Find where the given text appears and provide that cell's center as (X, Y) coordinate. 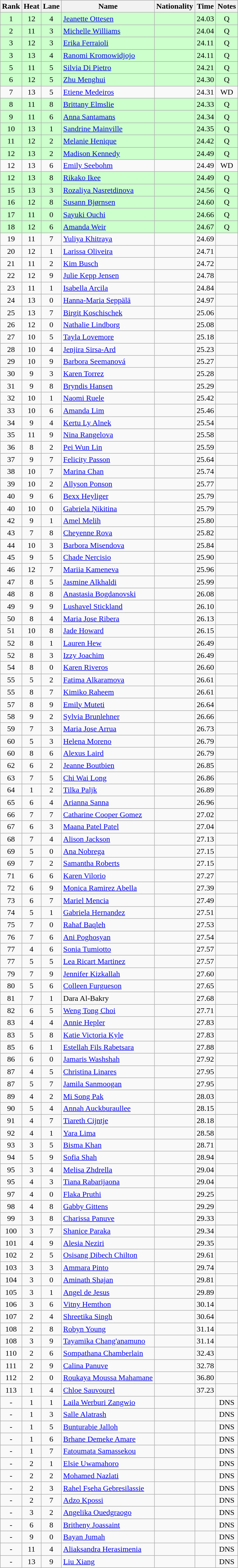
105 (11, 1292)
34 (11, 423)
Rozaliya Nasretdinova (108, 190)
Angel de Jesus (108, 1292)
Catharine Cooper Gomez (108, 815)
Dara Al-Bakry (108, 998)
29.74 (206, 1268)
106 (11, 1304)
Sandrine Mainville (108, 129)
36.80 (206, 1378)
Lane (51, 6)
72 (11, 888)
97 (11, 1194)
Rank (11, 6)
Felicity Passon (108, 459)
25.82 (206, 533)
36 (11, 447)
Amanda Weir (108, 227)
85 (11, 1047)
29 (11, 362)
29.35 (206, 1243)
Nina Rangelova (108, 435)
Charissa Panuve (108, 1219)
91 (11, 1121)
49 (11, 606)
24.78 (206, 276)
Gabriela Hernandez (108, 912)
68 (11, 839)
54 (11, 668)
Christina Linares (108, 1072)
Pei Wun Lin (108, 447)
Brhane Demeke Amare (108, 1439)
25.99 (206, 582)
43 (11, 533)
57 (11, 704)
29.25 (206, 1194)
76 (11, 937)
42 (11, 521)
113 (11, 1390)
Britheny Joassaint (108, 1525)
25 (11, 312)
Mohamed Nazlati (108, 1476)
30 (11, 374)
24.56 (206, 190)
23 (11, 288)
28.58 (206, 1133)
Naomi Ruele (108, 398)
25.59 (206, 447)
45 (11, 558)
25.54 (206, 423)
Yara Lima (108, 1133)
Helena Moreno (108, 741)
73 (11, 900)
Melisa Zhdrella (108, 1170)
Zhu Menghui (108, 80)
Elsie Uwamahoro (108, 1463)
33 (11, 410)
26.64 (206, 704)
Sompathana Chamberlain (108, 1353)
Colleen Furgueson (108, 986)
25.06 (206, 312)
Jamaris Washshah (108, 1059)
25.58 (206, 435)
100 (11, 1231)
26.73 (206, 729)
29.29 (206, 1206)
24.84 (206, 288)
Ammara Pinto (108, 1268)
Amel Melih (108, 521)
Brittany Elmslie (108, 104)
Adzo Kpossi (108, 1500)
28 (11, 349)
Sayuki Ouchi (108, 215)
Fatima Alkaramova (108, 680)
Amanda Lim (108, 410)
Cheyenne Rova (108, 533)
Erika Ferraioli (108, 43)
Robyn Young (108, 1329)
24.31 (206, 92)
44 (11, 545)
93 (11, 1145)
15 (11, 190)
24.97 (206, 300)
82 (11, 1010)
25.18 (206, 337)
28.15 (206, 1108)
46 (11, 570)
27.54 (206, 937)
99 (11, 1219)
32.43 (206, 1353)
Time (206, 6)
24.30 (206, 80)
26.13 (206, 619)
Annie Hepler (108, 1023)
Jade Howard (108, 631)
24.60 (206, 202)
25.80 (206, 521)
Tayla Lovemore (108, 337)
Mi Song Pak (108, 1096)
Ranomi Kromowidjojo (108, 55)
Rahaf Baqleh (108, 925)
25.96 (206, 570)
24.33 (206, 104)
26.96 (206, 802)
32 (11, 398)
26.60 (206, 668)
Hanna-Maria Seppälä (108, 300)
Barbora Seemanová (108, 362)
Mariia Kameneva (108, 570)
48 (11, 594)
29.81 (206, 1280)
24.03 (206, 19)
104 (11, 1280)
20 (11, 251)
Name (108, 6)
25.08 (206, 325)
Ani Poghosyan (108, 937)
110 (11, 1353)
67 (11, 827)
27.60 (206, 974)
26.66 (206, 716)
Monica Ramirez Abella (108, 888)
Aminath Shajan (108, 1280)
27.27 (206, 876)
25.23 (206, 349)
89 (11, 1096)
26.89 (206, 790)
25.90 (206, 558)
Bunturabie Jalloh (108, 1427)
111 (11, 1366)
Ana Nobrega (108, 851)
Rikako Ikee (108, 178)
Gabby Gittens (108, 1206)
Tilka Paljk (108, 790)
16 (11, 202)
17 (11, 215)
25.29 (206, 386)
25.74 (206, 472)
Shreetika Singh (108, 1316)
Anastasia Bogdanovski (108, 594)
Annah Auckburaullee (108, 1108)
Samantha Roberts (108, 863)
Tiareth Cijntje (108, 1121)
25.28 (206, 374)
Jennifer Kizkallah (108, 974)
Katie Victoria Kyle (108, 1035)
25.64 (206, 459)
25.46 (206, 410)
107 (11, 1316)
35 (11, 435)
26.86 (206, 778)
25.84 (206, 545)
92 (11, 1133)
Flaka Pruthi (108, 1194)
98 (11, 1206)
Chi Wai Long (108, 778)
Rahel Fseha Gebresilassie (108, 1488)
Calina Panuve (108, 1366)
90 (11, 1108)
27.65 (206, 986)
Barbora Misendova (108, 545)
Sylvia Brunlehner (108, 716)
32.78 (206, 1366)
Sonia Tumiotto (108, 949)
65 (11, 802)
Bexx Heyliger (108, 496)
27.88 (206, 1047)
30.14 (206, 1304)
58 (11, 716)
Gabriela Ņikitina (108, 508)
86 (11, 1059)
103 (11, 1268)
21 (11, 263)
24.67 (206, 227)
Osisang Dibech Chilton (108, 1255)
Kim Busch (108, 263)
Bayan Jumah (108, 1537)
Bisma Khan (108, 1145)
38 (11, 472)
75 (11, 925)
Arianna Sanna (108, 802)
24.35 (206, 129)
24.21 (206, 68)
Jeanne Boutbien (108, 766)
Maana Patel Patel (108, 827)
Kertu Ly Alnek (108, 423)
27.13 (206, 839)
102 (11, 1255)
Tiana Rabarijaona (108, 1182)
Angelika Ouedgraogo (108, 1512)
29.61 (206, 1255)
Estellah Fils Rabetsara (108, 1047)
71 (11, 876)
27.92 (206, 1059)
Jenjira Sirsa-Ard (108, 349)
Sofia Shah (108, 1158)
27.39 (206, 888)
22 (11, 276)
27.51 (206, 912)
Michelle Williams (108, 31)
Etiene Medeiros (108, 92)
47 (11, 582)
Marina Chan (108, 472)
27 (11, 337)
Bryndis Hansen (108, 386)
Roukaya Moussa Mahamane (108, 1378)
29.34 (206, 1231)
112 (11, 1378)
24 (11, 300)
Madison Kennedy (108, 153)
51 (11, 631)
63 (11, 778)
30.64 (206, 1316)
Silvia Di Pietro (108, 68)
28.18 (206, 1121)
Nationality (175, 6)
26 (11, 325)
24.34 (206, 116)
Notes (227, 6)
Allyson Ponson (108, 484)
31 (11, 386)
27.04 (206, 827)
Alison Jackson (108, 839)
18 (11, 227)
28.71 (206, 1145)
Jamila Sanmoogan (108, 1084)
101 (11, 1243)
Lushavel Stickland (108, 606)
Maria Jose Arrua (108, 729)
24.04 (206, 31)
26.10 (206, 606)
25.77 (206, 484)
Nathalie Lindborg (108, 325)
79 (11, 974)
Mariel Mencia (108, 900)
Vitny Hemthon (108, 1304)
27.68 (206, 998)
29.89 (206, 1292)
74 (11, 912)
Salle Alatrash (108, 1415)
Emily Muteti (108, 704)
Laila Werburi Zangwio (108, 1402)
37 (11, 459)
29.33 (206, 1219)
Weng Tong Choi (108, 1010)
Yuliya Khitraya (108, 239)
62 (11, 766)
Jasmine Alkhaldi (108, 582)
27.49 (206, 900)
27.53 (206, 925)
Lea Ricart Martinez (108, 962)
64 (11, 790)
Chloe Sauvourel (108, 1390)
27.71 (206, 1010)
Karen Riveros (108, 668)
Emily Seebohm (108, 166)
26.08 (206, 594)
Tayamika Chang'anamuno (108, 1341)
Anna Santamans (108, 116)
66 (11, 815)
Fatoumata Samassekou (108, 1451)
Julie Kepp Jensen (108, 276)
Shanice Paraka (108, 1231)
80 (11, 986)
25.27 (206, 362)
Susann Bjørnsen (108, 202)
Birgit Koschischek (108, 312)
Chade Nercisio (108, 558)
Karen Torrez (108, 374)
Heat (31, 6)
Karen Vilorio (108, 876)
24.42 (206, 141)
Lauren Hew (108, 643)
Alexus Laird (108, 753)
94 (11, 1158)
28.94 (206, 1158)
Aliaksandra Herasimenia (108, 1549)
Jeanette Ottesen (108, 19)
19 (11, 239)
Alesia Neziri (108, 1243)
24.71 (206, 251)
59 (11, 729)
39 (11, 484)
27.02 (206, 815)
Larissa Oliveira (108, 251)
26.85 (206, 766)
26.15 (206, 631)
Melanie Henique (108, 141)
24.66 (206, 215)
Liu Xiang (108, 1562)
37.23 (206, 1390)
Izzy Joachim (108, 655)
81 (11, 998)
24.69 (206, 239)
28.03 (206, 1096)
25.42 (206, 398)
Kimiko Raheem (108, 692)
Maria Jose Ribera (108, 619)
50 (11, 619)
Isabella Arcila (108, 288)
24.72 (206, 263)
